Find where the given text appears and provide that cell's center as [X, Y] coordinate. 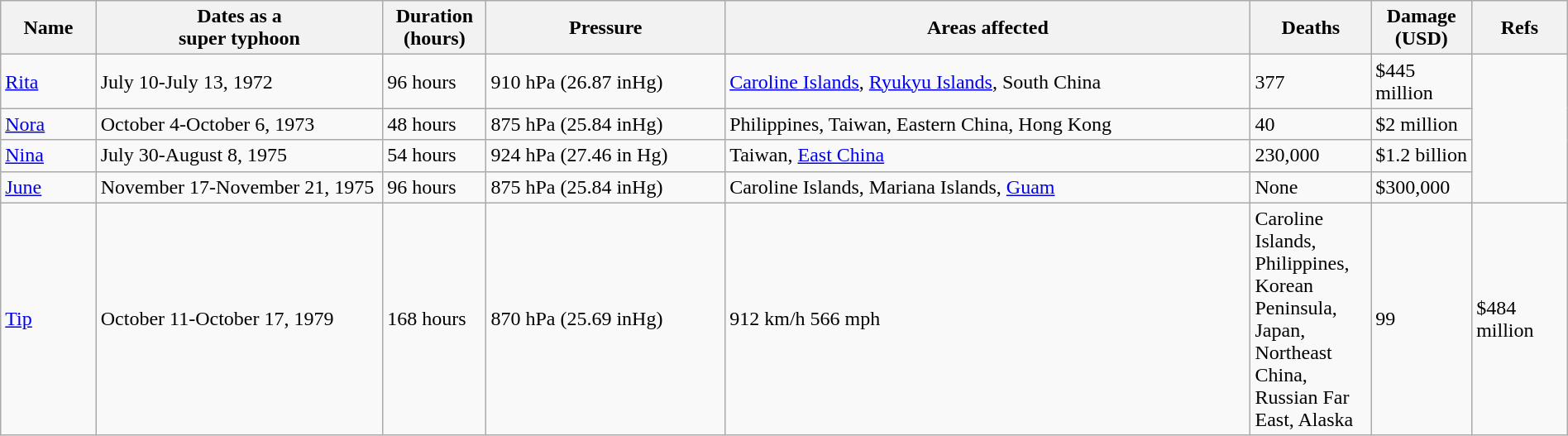
Areas affected [987, 28]
$484 million [1520, 319]
Caroline Islands, Mariana Islands, Guam [987, 187]
Caroline Islands, Philippines, Korean Peninsula, Japan, Northeast China, Russian Far East, Alaska [1311, 319]
$2 million [1422, 124]
40 [1311, 124]
99 [1422, 319]
$445 million [1422, 81]
Refs [1520, 28]
None [1311, 187]
912 km/h 566 mph [987, 319]
Philippines, Taiwan, Eastern China, Hong Kong [987, 124]
870 hPa (25.69 inHg) [605, 319]
Damage(USD) [1422, 28]
$1.2 billion [1422, 156]
Deaths [1311, 28]
Pressure [605, 28]
Duration(hours) [435, 28]
Caroline Islands, Ryukyu Islands, South China [987, 81]
Taiwan, East China [987, 156]
Rita [48, 81]
October 11-October 17, 1979 [239, 319]
Tip [48, 319]
Name [48, 28]
July 10-July 13, 1972 [239, 81]
Nora [48, 124]
$300,000 [1422, 187]
54 hours [435, 156]
November 17-November 21, 1975 [239, 187]
July 30-August 8, 1975 [239, 156]
924 hPa (27.46 in Hg) [605, 156]
October 4-October 6, 1973 [239, 124]
Nina [48, 156]
48 hours [435, 124]
910 hPa (26.87 inHg) [605, 81]
June [48, 187]
168 hours [435, 319]
230,000 [1311, 156]
Dates as asuper typhoon [239, 28]
377 [1311, 81]
